Capture the cell that displays the provided text and extract its [X, Y] central coordinate. 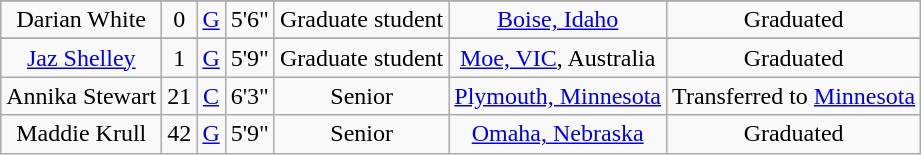
Darian White [82, 20]
21 [180, 96]
Maddie Krull [82, 134]
Transferred to Minnesota [794, 96]
0 [180, 20]
5'6" [250, 20]
Moe, VIC, Australia [558, 58]
Boise, Idaho [558, 20]
Plymouth, Minnesota [558, 96]
C [211, 96]
Jaz Shelley [82, 58]
Omaha, Nebraska [558, 134]
Annika Stewart [82, 96]
1 [180, 58]
6'3" [250, 96]
42 [180, 134]
